From the cell containing the given text, extract its center point as [X, Y] coordinate. 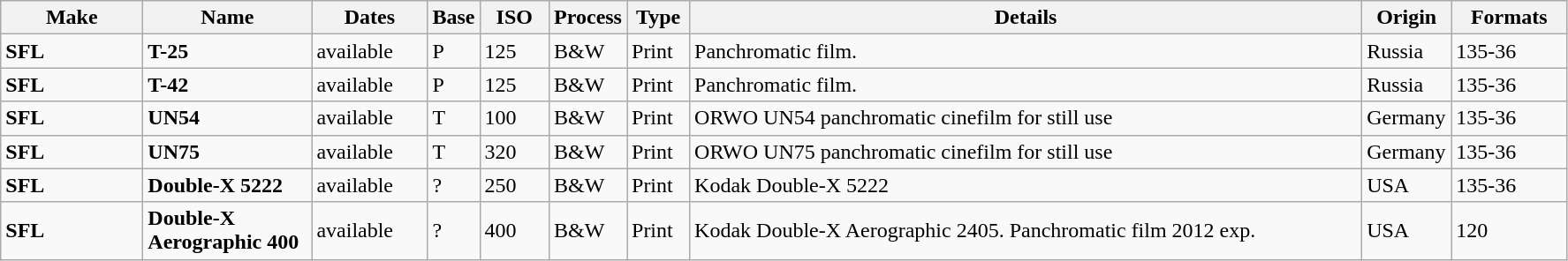
120 [1509, 231]
Name [228, 18]
UN75 [228, 152]
Formats [1509, 18]
ORWO UN75 panchromatic cinefilm for still use [1026, 152]
Origin [1406, 18]
Kodak Double-X Aerographic 2405. Panchromatic film 2012 exp. [1026, 231]
320 [514, 152]
ORWO UN54 panchromatic cinefilm for still use [1026, 118]
400 [514, 231]
UN54 [228, 118]
Base [454, 18]
Make [72, 18]
T-42 [228, 85]
Process [588, 18]
100 [514, 118]
T-25 [228, 51]
Kodak Double-X 5222 [1026, 185]
Details [1026, 18]
Double-X Aerographic 400 [228, 231]
Double-X 5222 [228, 185]
Type [659, 18]
250 [514, 185]
ISO [514, 18]
Dates [369, 18]
